Scan for the cell matching the given text and deliver its (x, y) coordinate at center. 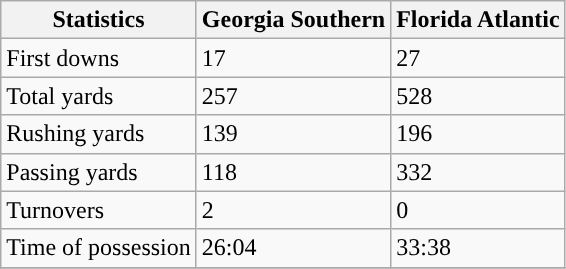
332 (478, 172)
33:38 (478, 248)
Total yards (99, 96)
139 (293, 134)
Rushing yards (99, 134)
Turnovers (99, 210)
Florida Atlantic (478, 20)
Statistics (99, 20)
2 (293, 210)
Time of possession (99, 248)
118 (293, 172)
257 (293, 96)
Georgia Southern (293, 20)
196 (478, 134)
27 (478, 58)
17 (293, 58)
26:04 (293, 248)
0 (478, 210)
Passing yards (99, 172)
528 (478, 96)
First downs (99, 58)
